Locate the cell with the specified text and output its (x, y) center coordinate. 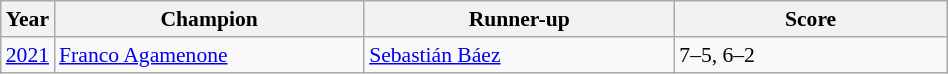
Runner-up (519, 19)
Champion (209, 19)
Score (810, 19)
Franco Agamenone (209, 55)
Year (28, 19)
Sebastián Báez (519, 55)
7–5, 6–2 (810, 55)
2021 (28, 55)
